Identify which cell holds the provided text, then report its (X, Y) central coordinate. 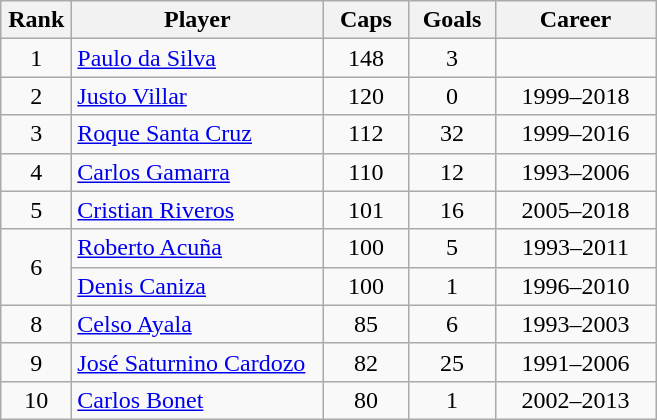
82 (366, 362)
10 (36, 400)
Goals (452, 20)
1991–2006 (576, 362)
Caps (366, 20)
Paulo da Silva (198, 58)
2 (36, 96)
Celso Ayala (198, 324)
32 (452, 134)
Justo Villar (198, 96)
1996–2010 (576, 286)
Roberto Acuña (198, 248)
110 (366, 172)
2005–2018 (576, 210)
Denis Caniza (198, 286)
16 (452, 210)
Carlos Gamarra (198, 172)
8 (36, 324)
Roque Santa Cruz (198, 134)
148 (366, 58)
80 (366, 400)
1999–2018 (576, 96)
9 (36, 362)
0 (452, 96)
José Saturnino Cardozo (198, 362)
112 (366, 134)
2002–2013 (576, 400)
1993–2003 (576, 324)
1999–2016 (576, 134)
Carlos Bonet (198, 400)
101 (366, 210)
Cristian Riveros (198, 210)
1993–2011 (576, 248)
4 (36, 172)
Rank (36, 20)
25 (452, 362)
Career (576, 20)
Player (198, 20)
120 (366, 96)
1993–2006 (576, 172)
12 (452, 172)
85 (366, 324)
